Provide the (x, y) coordinate of the cell's center where the given text is located.  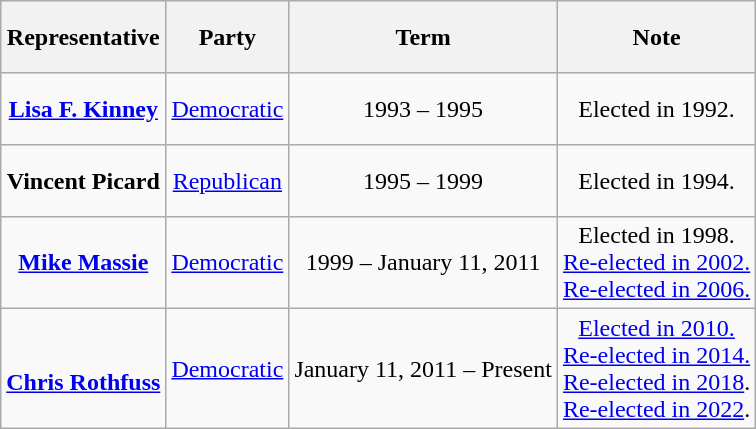
Mike Massie (84, 263)
Lisa F. Kinney (84, 109)
Elected in 1992. (656, 109)
Term (424, 37)
Elected in 2010.Re-elected in 2014.Re-elected in 2018.Re-elected in 2022. (656, 368)
Elected in 1994. (656, 181)
January 11, 2011 – Present (424, 368)
Vincent Picard (84, 181)
Chris Rothfuss (84, 368)
Elected in 1998.Re-elected in 2002.Re-elected in 2006. (656, 263)
Note (656, 37)
Republican (228, 181)
1993 – 1995 (424, 109)
1995 – 1999 (424, 181)
Representative (84, 37)
Party (228, 37)
1999 – January 11, 2011 (424, 263)
